Scan for the cell matching the given text and deliver its [X, Y] coordinate at center. 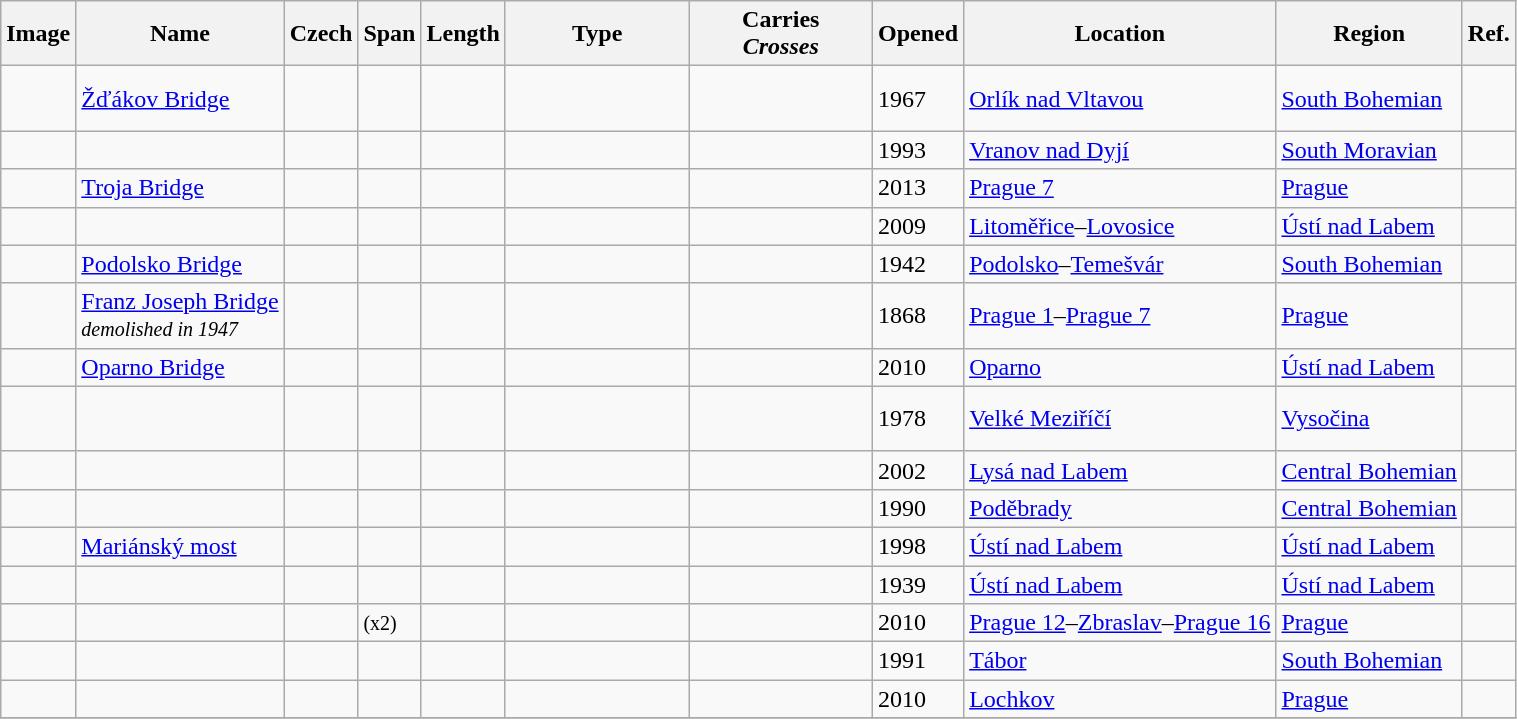
Name [180, 34]
1868 [918, 316]
1967 [918, 98]
1978 [918, 418]
(x2) [390, 623]
CarriesCrosses [781, 34]
South Moravian [1369, 150]
Oparno Bridge [180, 367]
Location [1120, 34]
Orlík nad Vltavou [1120, 98]
Span [390, 34]
1998 [918, 546]
Velké Meziříčí [1120, 418]
Prague 12–Zbraslav–Prague 16 [1120, 623]
Czech [321, 34]
Mariánský most [180, 546]
Litoměřice–Lovosice [1120, 226]
Franz Joseph Bridgedemolished in 1947 [180, 316]
Poděbrady [1120, 508]
Prague 7 [1120, 188]
1993 [918, 150]
Žďákov Bridge [180, 98]
Image [38, 34]
2002 [918, 470]
2013 [918, 188]
Type [597, 34]
Length [463, 34]
Podolsko Bridge [180, 264]
1939 [918, 585]
1942 [918, 264]
Region [1369, 34]
Troja Bridge [180, 188]
Vysočina [1369, 418]
Ref. [1488, 34]
Lochkov [1120, 699]
Vranov nad Dyjí [1120, 150]
Podolsko–Temešvár [1120, 264]
Tábor [1120, 661]
Oparno [1120, 367]
Opened [918, 34]
2009 [918, 226]
Prague 1–Prague 7 [1120, 316]
1991 [918, 661]
Lysá nad Labem [1120, 470]
1990 [918, 508]
